For the text-containing cell, return its midpoint in (X, Y) coordinate format. 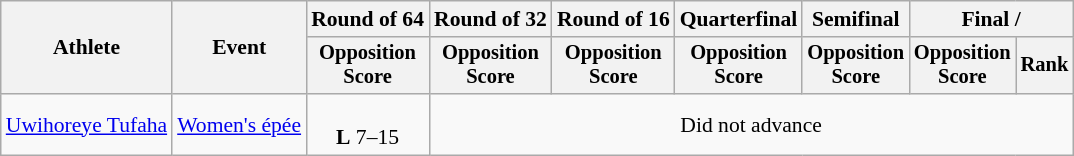
Athlete (86, 48)
Round of 64 (368, 19)
Semifinal (856, 19)
Quarterfinal (739, 19)
Final / (991, 19)
Round of 32 (490, 19)
Rank (1045, 66)
Did not advance (751, 124)
Event (239, 48)
L 7–15 (368, 124)
Women's épée (239, 124)
Uwihoreye Tufaha (86, 124)
Round of 16 (614, 19)
